For the text-containing cell, return its midpoint in [X, Y] coordinate format. 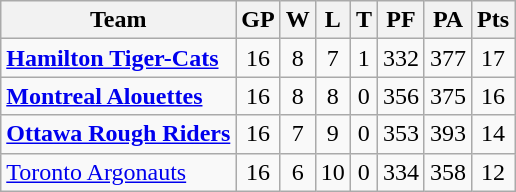
T [364, 20]
377 [448, 58]
393 [448, 134]
356 [400, 96]
332 [400, 58]
6 [298, 172]
PF [400, 20]
Ottawa Rough Riders [118, 134]
W [298, 20]
PA [448, 20]
Pts [494, 20]
Hamilton Tiger-Cats [118, 58]
1 [364, 58]
L [332, 20]
Montreal Alouettes [118, 96]
14 [494, 134]
9 [332, 134]
Team [118, 20]
334 [400, 172]
GP [258, 20]
353 [400, 134]
375 [448, 96]
358 [448, 172]
10 [332, 172]
12 [494, 172]
Toronto Argonauts [118, 172]
17 [494, 58]
